From the cell containing the given text, extract its center point as (X, Y) coordinate. 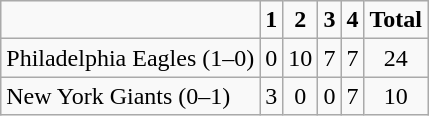
4 (352, 20)
New York Giants (0–1) (130, 96)
Total (396, 20)
24 (396, 58)
1 (272, 20)
Philadelphia Eagles (1–0) (130, 58)
2 (300, 20)
